Pinpoint the cell where the given text exists, returning its (X, Y) midpoint coordinate. 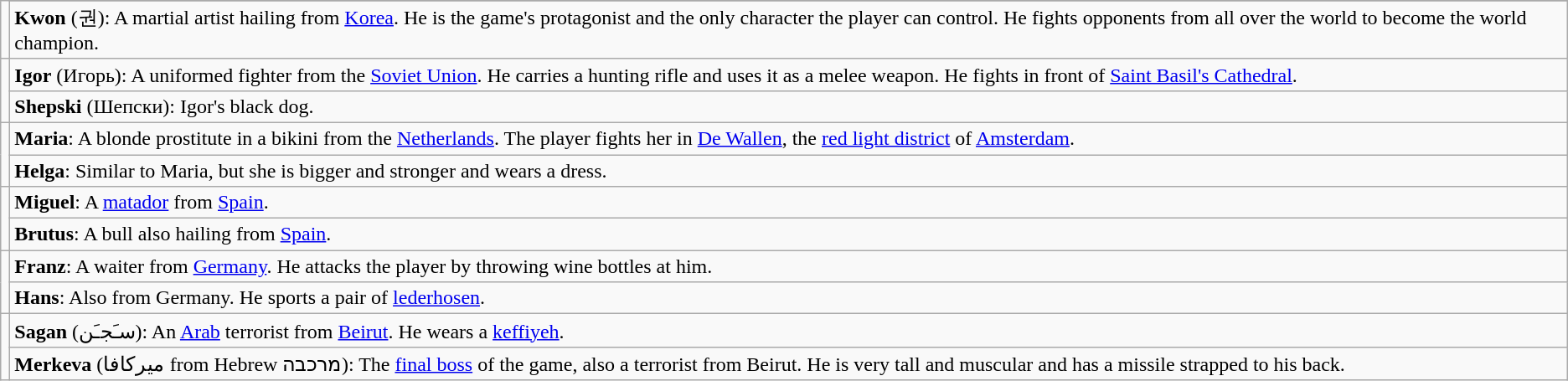
Sagan (سـَجـَن): An Arab terrorist from Beirut. He wears a keffiyeh. (789, 331)
Maria: A blonde prostitute in a bikini from the Netherlands. The player fights her in De Wallen, the red light district of Amsterdam. (789, 138)
Brutus: A bull also hailing from Spain. (789, 234)
Franz: A waiter from Germany. He attacks the player by throwing wine bottles at him. (789, 266)
Miguel: A matador from Spain. (789, 203)
Hans: Also from Germany. He sports a pair of lederhosen. (789, 298)
Shepski (Шепски): Igor's black dog. (789, 106)
Helga: Similar to Maria, but she is bigger and stronger and wears a dress. (789, 170)
